Determine the (x, y) coordinate at the center of the cell enclosing the given text.  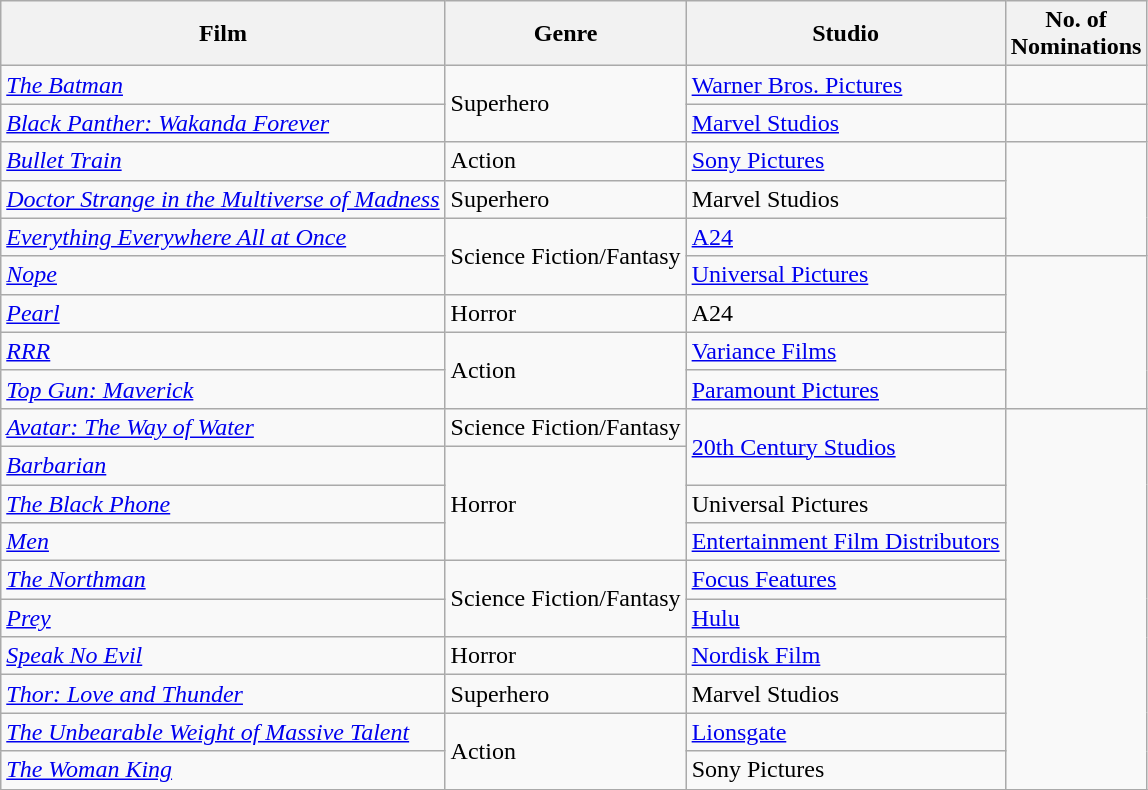
Warner Bros. Pictures (846, 85)
The Woman King (223, 770)
Speak No Evil (223, 656)
Everything Everywhere All at Once (223, 237)
The Northman (223, 580)
Avatar: The Way of Water (223, 427)
No. ofNominations (1076, 34)
Focus Features (846, 580)
Thor: Love and Thunder (223, 694)
Genre (566, 34)
Men (223, 542)
Lionsgate (846, 732)
Nordisk Film (846, 656)
The Unbearable Weight of Massive Talent (223, 732)
Film (223, 34)
20th Century Studios (846, 446)
Entertainment Film Distributors (846, 542)
Pearl (223, 313)
The Black Phone (223, 503)
RRR (223, 351)
Nope (223, 275)
Variance Films (846, 351)
Hulu (846, 618)
Bullet Train (223, 161)
Black Panther: Wakanda Forever (223, 123)
Studio (846, 34)
Doctor Strange in the Multiverse of Madness (223, 199)
The Batman (223, 85)
Paramount Pictures (846, 389)
Top Gun: Maverick (223, 389)
Barbarian (223, 465)
Prey (223, 618)
